Determine the (x, y) coordinate at the center of the cell enclosing the given text.  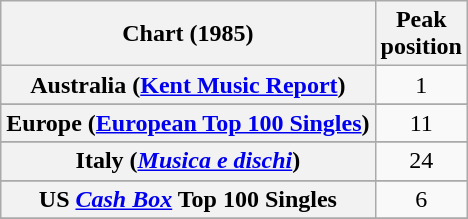
US Cash Box Top 100 Singles (188, 199)
24 (421, 161)
Australia (Kent Music Report) (188, 85)
Chart (1985) (188, 34)
1 (421, 85)
Europe (European Top 100 Singles) (188, 123)
11 (421, 123)
6 (421, 199)
Peakposition (421, 34)
Italy (Musica e dischi) (188, 161)
